Detect which cell encompasses the target text, then output its (x, y) center coordinate. 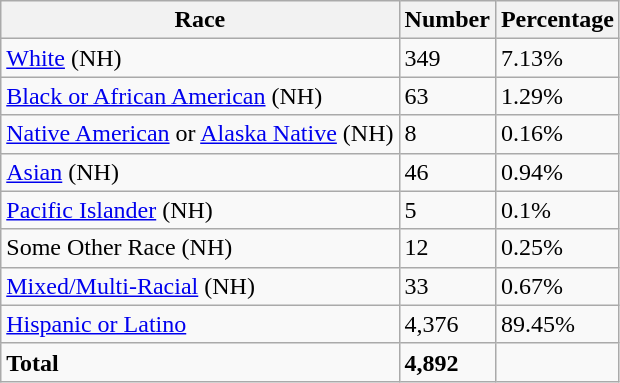
4,892 (447, 362)
Native American or Alaska Native (NH) (200, 134)
Asian (NH) (200, 172)
White (NH) (200, 58)
4,376 (447, 324)
Number (447, 20)
Race (200, 20)
0.25% (557, 248)
89.45% (557, 324)
0.1% (557, 210)
Percentage (557, 20)
Black or African American (NH) (200, 96)
5 (447, 210)
349 (447, 58)
Mixed/Multi-Racial (NH) (200, 286)
8 (447, 134)
63 (447, 96)
1.29% (557, 96)
Total (200, 362)
0.94% (557, 172)
Some Other Race (NH) (200, 248)
33 (447, 286)
Hispanic or Latino (200, 324)
7.13% (557, 58)
0.67% (557, 286)
46 (447, 172)
12 (447, 248)
0.16% (557, 134)
Pacific Islander (NH) (200, 210)
